Identify which cell holds the provided text, then report its (X, Y) central coordinate. 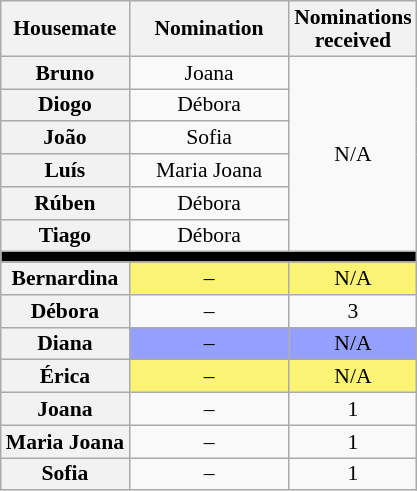
Diana (65, 344)
João (65, 138)
Bernardina (65, 278)
Housemate (65, 28)
Nomination (209, 28)
Tiago (65, 236)
3 (353, 312)
Luís (65, 170)
Érica (65, 376)
Nominationsreceived (353, 28)
Rúben (65, 204)
Diogo (65, 106)
Bruno (65, 72)
